Provide the (x, y) coordinate of the cell's center where the given text is located.  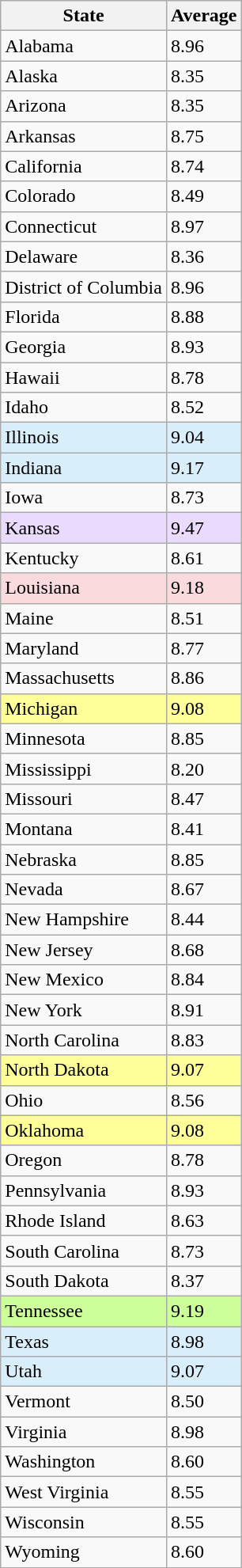
8.50 (204, 1402)
North Carolina (84, 1040)
State (84, 16)
Utah (84, 1372)
West Virginia (84, 1492)
Vermont (84, 1402)
Alabama (84, 46)
8.47 (204, 799)
9.19 (204, 1311)
New Jersey (84, 950)
Maine (84, 618)
Arizona (84, 106)
8.52 (204, 408)
8.41 (204, 829)
8.74 (204, 166)
Delaware (84, 256)
Montana (84, 829)
Nebraska (84, 859)
Missouri (84, 799)
Maryland (84, 648)
8.61 (204, 558)
9.18 (204, 588)
Idaho (84, 408)
Virginia (84, 1432)
Mississippi (84, 769)
Rhode Island (84, 1221)
8.86 (204, 678)
Hawaii (84, 378)
Wyoming (84, 1552)
South Carolina (84, 1251)
Wisconsin (84, 1522)
8.97 (204, 226)
8.51 (204, 618)
Washington (84, 1462)
Pennsylvania (84, 1190)
California (84, 166)
Georgia (84, 347)
8.91 (204, 1010)
Massachusetts (84, 678)
Illinois (84, 438)
8.36 (204, 256)
8.83 (204, 1040)
Kansas (84, 528)
9.17 (204, 468)
8.49 (204, 196)
North Dakota (84, 1070)
8.88 (204, 317)
New York (84, 1010)
Colorado (84, 196)
9.47 (204, 528)
Oklahoma (84, 1130)
9.04 (204, 438)
Average (204, 16)
Minnesota (84, 738)
8.37 (204, 1281)
8.44 (204, 920)
8.67 (204, 890)
Louisiana (84, 588)
Michigan (84, 708)
8.56 (204, 1100)
Iowa (84, 498)
Nevada (84, 890)
Tennessee (84, 1311)
8.77 (204, 648)
Texas (84, 1342)
Arkansas (84, 136)
Alaska (84, 76)
Florida (84, 317)
8.20 (204, 769)
Indiana (84, 468)
8.84 (204, 980)
8.75 (204, 136)
Oregon (84, 1160)
New Mexico (84, 980)
8.63 (204, 1221)
8.68 (204, 950)
Kentucky (84, 558)
New Hampshire (84, 920)
Connecticut (84, 226)
South Dakota (84, 1281)
Ohio (84, 1100)
District of Columbia (84, 287)
